Pinpoint the cell where the given text exists, returning its (X, Y) midpoint coordinate. 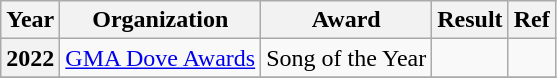
GMA Dove Awards (160, 58)
Result (470, 20)
Organization (160, 20)
Award (346, 20)
Ref (532, 20)
Year (30, 20)
Song of the Year (346, 58)
2022 (30, 58)
